Scan for the cell matching the given text and deliver its (x, y) coordinate at center. 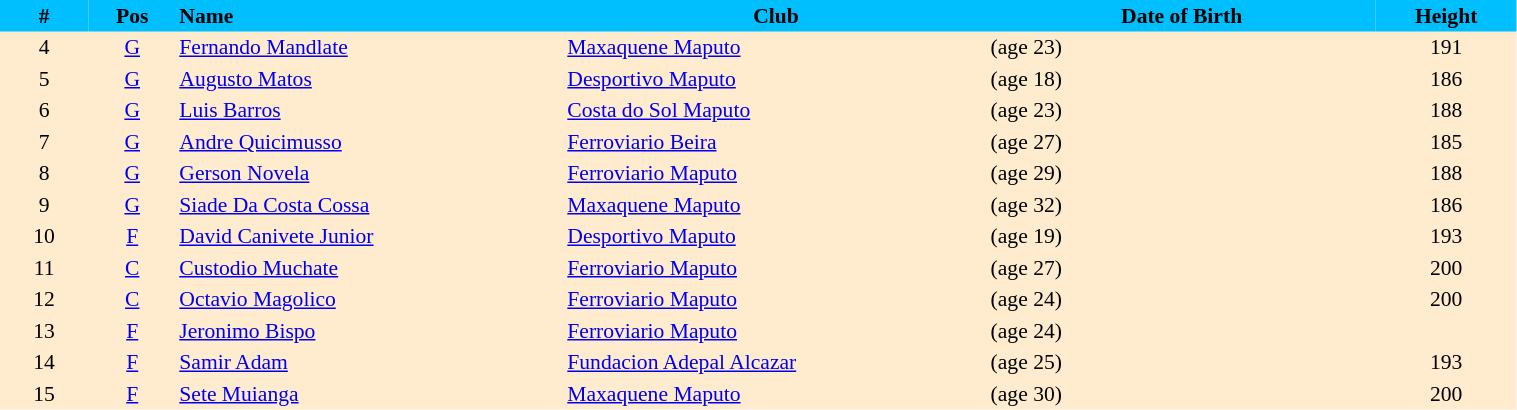
(age 19) (1182, 236)
Club (776, 16)
Luis Barros (370, 110)
Pos (132, 16)
15 (44, 394)
(age 30) (1182, 394)
10 (44, 236)
Custodio Muchate (370, 268)
Andre Quicimusso (370, 142)
Augusto Matos (370, 79)
Octavio Magolico (370, 300)
185 (1446, 142)
(age 18) (1182, 79)
7 (44, 142)
Costa do Sol Maputo (776, 110)
Sete Muianga (370, 394)
Height (1446, 16)
David Canivete Junior (370, 236)
191 (1446, 48)
12 (44, 300)
14 (44, 362)
Samir Adam (370, 362)
9 (44, 205)
(age 32) (1182, 205)
Date of Birth (1182, 16)
8 (44, 174)
# (44, 16)
(age 25) (1182, 362)
Gerson Novela (370, 174)
Siade Da Costa Cossa (370, 205)
Jeronimo Bispo (370, 331)
13 (44, 331)
Fernando Mandlate (370, 48)
11 (44, 268)
Fundacion Adepal Alcazar (776, 362)
4 (44, 48)
Ferroviario Beira (776, 142)
(age 29) (1182, 174)
6 (44, 110)
Name (370, 16)
5 (44, 79)
